Capture the cell that displays the provided text and extract its (X, Y) central coordinate. 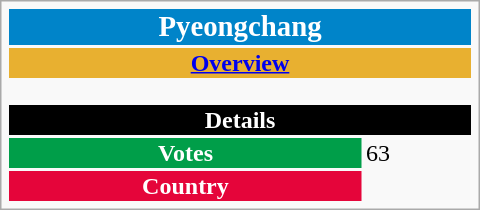
Details (240, 120)
Country (185, 186)
Pyeongchang (240, 27)
Overview (240, 63)
63 (418, 153)
Votes (185, 153)
